Return (x, y) of the center of cell containing provided text 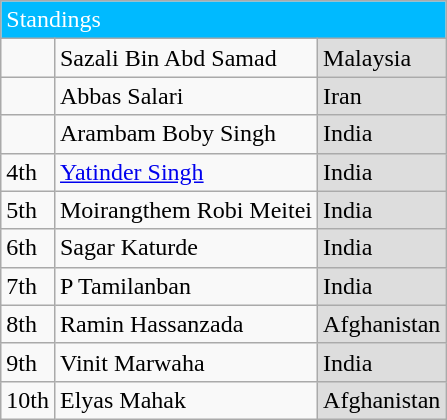
Standings (224, 20)
Ramin Hassanzada (186, 324)
Sagar Katurde (186, 248)
Moirangthem Robi Meitei (186, 210)
Malaysia (382, 58)
5th (28, 210)
Vinit Marwaha (186, 362)
4th (28, 172)
10th (28, 400)
7th (28, 286)
Sazali Bin Abd Samad (186, 58)
Yatinder Singh (186, 172)
8th (28, 324)
Abbas Salari (186, 96)
6th (28, 248)
P Tamilanban (186, 286)
Elyas Mahak (186, 400)
Arambam Boby Singh (186, 134)
9th (28, 362)
Iran (382, 96)
